Return [X, Y] of the center of cell containing provided text 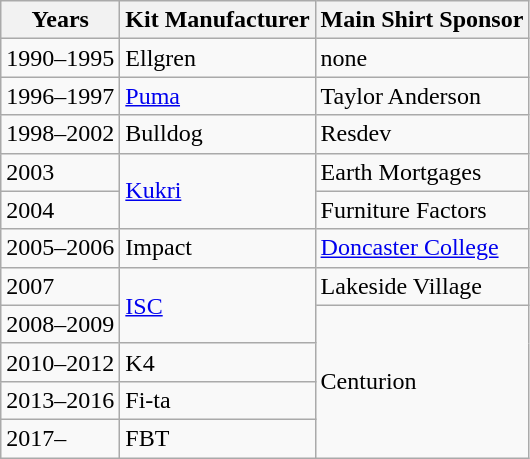
2017– [60, 438]
ISC [218, 305]
Main Shirt Sponsor [422, 20]
1996–1997 [60, 96]
Years [60, 20]
Bulldog [218, 134]
Puma [218, 96]
2004 [60, 210]
Taylor Anderson [422, 96]
2005–2006 [60, 248]
Resdev [422, 134]
1990–1995 [60, 58]
2003 [60, 172]
2010–2012 [60, 362]
Doncaster College [422, 248]
2008–2009 [60, 324]
2007 [60, 286]
2013–2016 [60, 400]
Earth Mortgages [422, 172]
Impact [218, 248]
FBT [218, 438]
Ellgren [218, 58]
Fi-ta [218, 400]
Lakeside Village [422, 286]
Furniture Factors [422, 210]
Kit Manufacturer [218, 20]
Centurion [422, 381]
Kukri [218, 191]
K4 [218, 362]
none [422, 58]
1998–2002 [60, 134]
